Extract the (x, y) coordinate from the center of the cell holding the provided text.  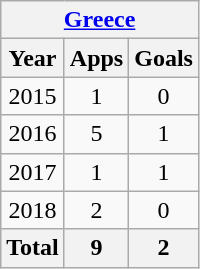
Year (33, 58)
2016 (33, 134)
2018 (33, 210)
Total (33, 248)
2017 (33, 172)
Goals (164, 58)
Apps (96, 58)
9 (96, 248)
5 (96, 134)
Greece (100, 20)
2015 (33, 96)
